Detect which cell encompasses the target text, then output its (x, y) center coordinate. 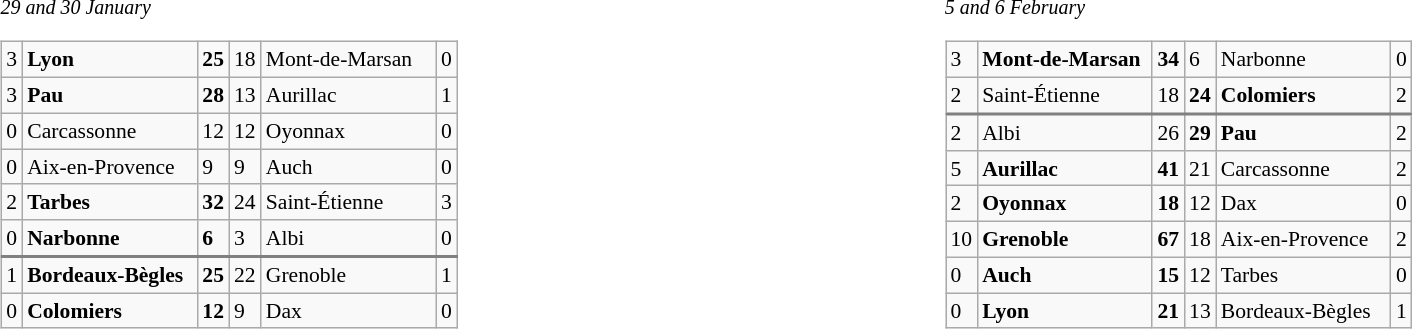
41 (1168, 168)
32 (213, 202)
67 (1168, 239)
5 (962, 168)
34 (1168, 60)
28 (213, 95)
22 (245, 274)
29 (1200, 132)
15 (1168, 275)
10 (962, 239)
26 (1168, 132)
